Capture the cell that displays the provided text and extract its (x, y) central coordinate. 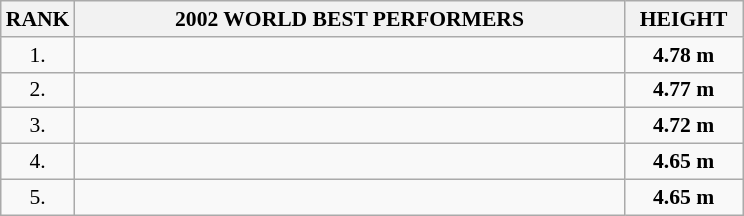
RANK (38, 19)
4.78 m (684, 55)
5. (38, 197)
1. (38, 55)
2. (38, 90)
4.72 m (684, 126)
3. (38, 126)
4. (38, 162)
2002 WORLD BEST PERFORMERS (349, 19)
HEIGHT (684, 19)
4.77 m (684, 90)
